Pinpoint the cell where the given text exists, returning its (X, Y) midpoint coordinate. 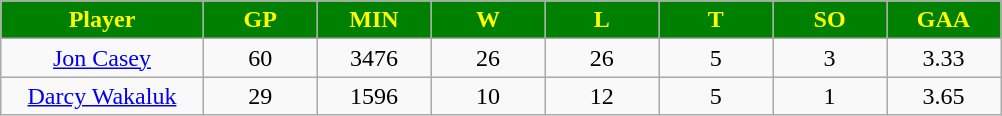
Darcy Wakaluk (102, 96)
3476 (374, 58)
3.65 (943, 96)
T (716, 20)
29 (260, 96)
60 (260, 58)
MIN (374, 20)
3 (830, 58)
12 (602, 96)
L (602, 20)
3.33 (943, 58)
GAA (943, 20)
Jon Casey (102, 58)
1 (830, 96)
W (488, 20)
SO (830, 20)
1596 (374, 96)
10 (488, 96)
GP (260, 20)
Player (102, 20)
